Pinpoint the cell where the given text exists, returning its [x, y] midpoint coordinate. 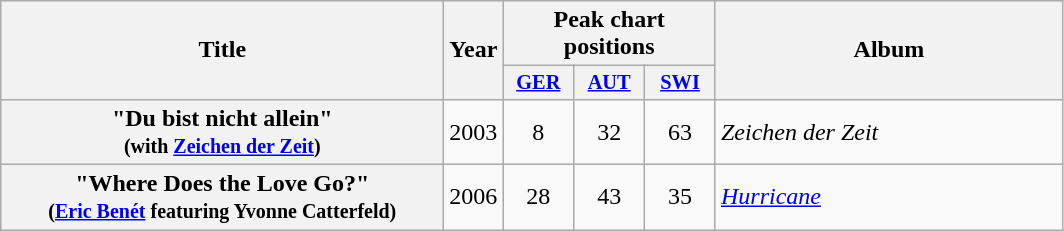
2003 [474, 132]
Zeichen der Zeit [888, 132]
Hurricane [888, 198]
2006 [474, 198]
35 [680, 198]
"Du bist nicht allein"(with Zeichen der Zeit) [222, 132]
8 [538, 132]
43 [610, 198]
28 [538, 198]
63 [680, 132]
SWI [680, 83]
Title [222, 50]
AUT [610, 83]
Year [474, 50]
Peak chart positions [610, 34]
Album [888, 50]
"Where Does the Love Go?"(Eric Benét featuring Yvonne Catterfeld) [222, 198]
GER [538, 83]
32 [610, 132]
